Scan for the cell matching the given text and deliver its (X, Y) coordinate at center. 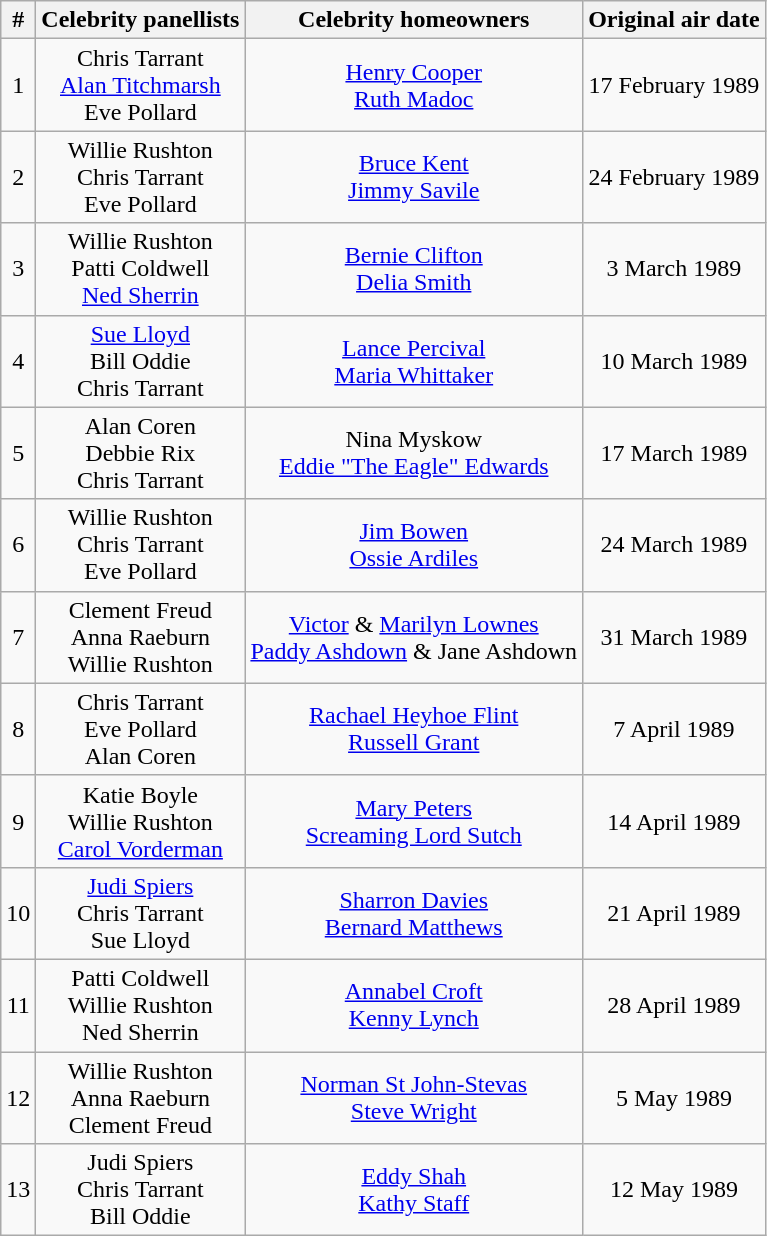
5 (18, 453)
Alan CorenDebbie RixChris Tarrant (140, 453)
24 March 1989 (674, 545)
11 (18, 1005)
3 March 1989 (674, 269)
28 April 1989 (674, 1005)
Victor & Marilyn LownesPaddy Ashdown & Jane Ashdown (414, 637)
Original air date (674, 20)
Eddy ShahKathy Staff (414, 1190)
17 February 1989 (674, 85)
Chris TarrantEve PollardAlan Coren (140, 729)
Bruce KentJimmy Savile (414, 177)
12 May 1989 (674, 1190)
Clement FreudAnna RaeburnWillie Rushton (140, 637)
Jim BowenOssie Ardiles (414, 545)
Henry CooperRuth Madoc (414, 85)
3 (18, 269)
Mary PetersScreaming Lord Sutch (414, 821)
7 April 1989 (674, 729)
Lance PercivalMaria Whittaker (414, 361)
21 April 1989 (674, 913)
4 (18, 361)
13 (18, 1190)
Sue LloydBill OddieChris Tarrant (140, 361)
10 (18, 913)
17 March 1989 (674, 453)
2 (18, 177)
Willie RushtonPatti ColdwellNed Sherrin (140, 269)
1 (18, 85)
Celebrity homeowners (414, 20)
Katie BoyleWillie RushtonCarol Vorderman (140, 821)
Chris TarrantAlan TitchmarshEve Pollard (140, 85)
8 (18, 729)
Patti ColdwellWillie RushtonNed Sherrin (140, 1005)
10 March 1989 (674, 361)
6 (18, 545)
Bernie CliftonDelia Smith (414, 269)
Rachael Heyhoe FlintRussell Grant (414, 729)
Annabel CroftKenny Lynch (414, 1005)
Judi SpiersChris TarrantBill Oddie (140, 1190)
Nina MyskowEddie "The Eagle" Edwards (414, 453)
Willie RushtonAnna RaeburnClement Freud (140, 1098)
12 (18, 1098)
Sharron DaviesBernard Matthews (414, 913)
7 (18, 637)
Norman St John-StevasSteve Wright (414, 1098)
31 March 1989 (674, 637)
24 February 1989 (674, 177)
Judi SpiersChris TarrantSue Lloyd (140, 913)
5 May 1989 (674, 1098)
# (18, 20)
9 (18, 821)
14 April 1989 (674, 821)
Celebrity panellists (140, 20)
